Capture the cell that displays the provided text and extract its (x, y) central coordinate. 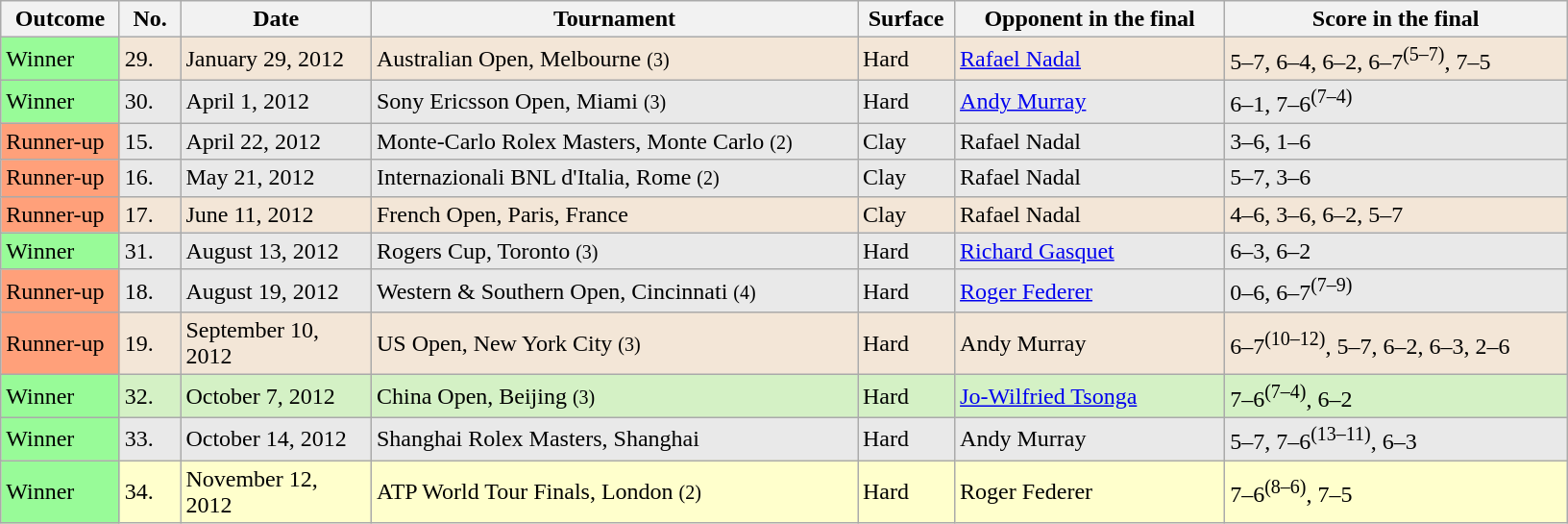
September 10, 2012 (277, 344)
18. (150, 290)
4–6, 3–6, 6–2, 5–7 (1396, 214)
January 29, 2012 (277, 60)
29. (150, 60)
31. (150, 251)
33. (150, 438)
5–7, 7–6(13–11), 6–3 (1396, 438)
ATP World Tour Finals, London (2) (614, 492)
6–3, 6–2 (1396, 251)
Monte-Carlo Rolex Masters, Monte Carlo (2) (614, 141)
Internazionali BNL d'Italia, Rome (2) (614, 178)
17. (150, 214)
3–6, 1–6 (1396, 141)
32. (150, 396)
34. (150, 492)
June 11, 2012 (277, 214)
5–7, 3–6 (1396, 178)
Opponent in the final (1090, 19)
November 12, 2012 (277, 492)
15. (150, 141)
Surface (905, 19)
Rogers Cup, Toronto (3) (614, 251)
April 1, 2012 (277, 102)
6–1, 7–6(7–4) (1396, 102)
Shanghai Rolex Masters, Shanghai (614, 438)
7–6(7–4), 6–2 (1396, 396)
Tournament (614, 19)
April 22, 2012 (277, 141)
6–7(10–12), 5–7, 6–2, 6–3, 2–6 (1396, 344)
16. (150, 178)
Sony Ericsson Open, Miami (3) (614, 102)
No. (150, 19)
US Open, New York City (3) (614, 344)
Score in the final (1396, 19)
30. (150, 102)
Outcome (61, 19)
French Open, Paris, France (614, 214)
May 21, 2012 (277, 178)
7–6(8–6), 7–5 (1396, 492)
Western & Southern Open, Cincinnati (4) (614, 290)
19. (150, 344)
5–7, 6–4, 6–2, 6–7(5–7), 7–5 (1396, 60)
October 14, 2012 (277, 438)
Date (277, 19)
August 13, 2012 (277, 251)
0–6, 6–7(7–9) (1396, 290)
Australian Open, Melbourne (3) (614, 60)
China Open, Beijing (3) (614, 396)
Richard Gasquet (1090, 251)
August 19, 2012 (277, 290)
Jo-Wilfried Tsonga (1090, 396)
October 7, 2012 (277, 396)
